Extract the (x, y) coordinate from the center of the cell holding the provided text.  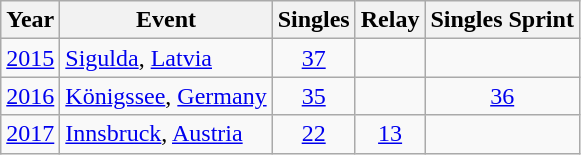
Relay (390, 20)
36 (502, 96)
Event (166, 20)
13 (390, 134)
35 (314, 96)
Innsbruck, Austria (166, 134)
Year (30, 20)
22 (314, 134)
37 (314, 58)
Singles Sprint (502, 20)
Singles (314, 20)
2017 (30, 134)
Sigulda, Latvia (166, 58)
Königssee, Germany (166, 96)
2016 (30, 96)
2015 (30, 58)
